Identify which cell holds the provided text, then report its [x, y] central coordinate. 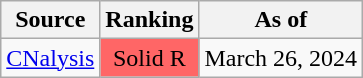
Solid R [150, 58]
As of [281, 20]
March 26, 2024 [281, 58]
Ranking [150, 20]
Source [50, 20]
CNalysis [50, 58]
